Capture the cell that displays the provided text and extract its [x, y] central coordinate. 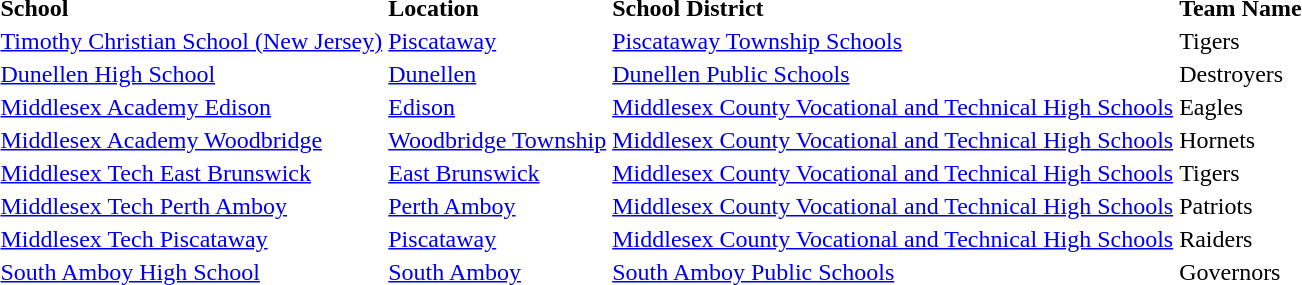
Piscataway Township Schools [893, 41]
Edison [498, 107]
Dunellen [498, 74]
Perth Amboy [498, 206]
Woodbridge Township [498, 140]
Dunellen Public Schools [893, 74]
East Brunswick [498, 173]
